Determine the (X, Y) coordinate at the center of the cell enclosing the given text.  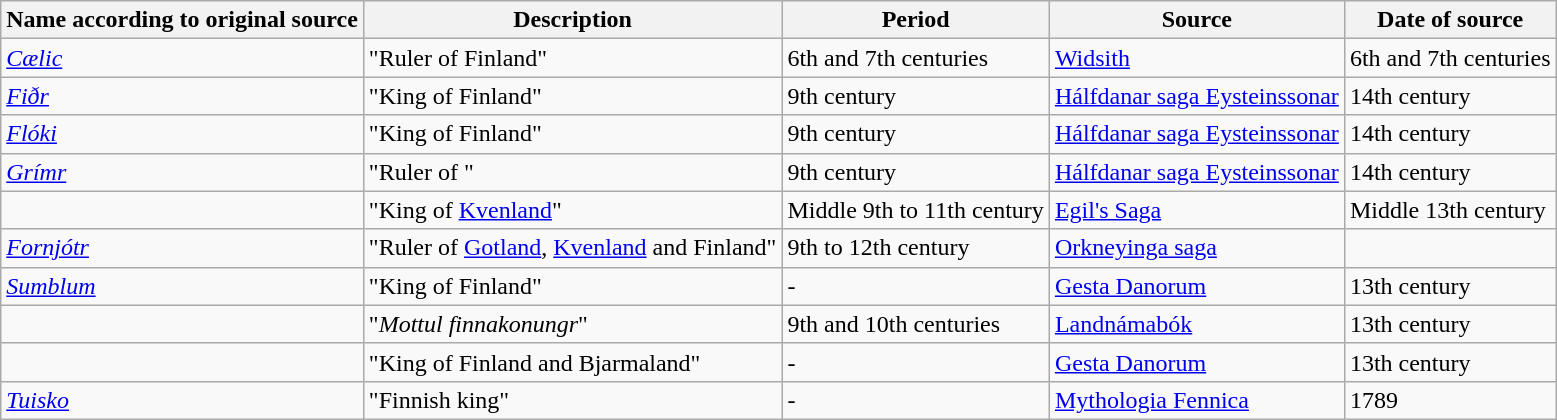
Middle 9th to 11th century (916, 210)
Description (572, 20)
1789 (1450, 400)
9th and 10th centuries (916, 324)
Widsith (1196, 58)
Landnámabók (1196, 324)
"Ruler of Gotland, Kvenland and Finland" (572, 248)
"Mottul finnakonungr" (572, 324)
Egil's Saga (1196, 210)
Tuisko (182, 400)
Source (1196, 20)
Fiðr (182, 96)
9th to 12th century (916, 248)
Sumblum (182, 286)
Period (916, 20)
"King of Kvenland" (572, 210)
"Finnish king" (572, 400)
Cælic (182, 58)
"Ruler of Finland" (572, 58)
Middle 13th century (1450, 210)
Flóki (182, 134)
"King of Finland and Bjarmaland" (572, 362)
Date of source (1450, 20)
Grímr (182, 172)
Fornjótr (182, 248)
Orkneyinga saga (1196, 248)
Mythologia Fennica (1196, 400)
Name according to original source (182, 20)
"Ruler of " (572, 172)
